Return [x, y] of the center of cell containing provided text 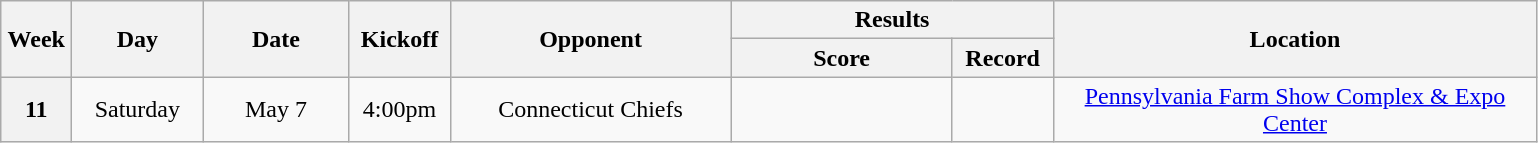
May 7 [276, 110]
Record [1002, 58]
4:00pm [400, 110]
11 [36, 110]
Week [36, 39]
Connecticut Chiefs [590, 110]
Saturday [138, 110]
Opponent [590, 39]
Day [138, 39]
Results [892, 20]
Location [1295, 39]
Kickoff [400, 39]
Date [276, 39]
Score [842, 58]
Pennsylvania Farm Show Complex & Expo Center [1295, 110]
